For the text-containing cell, return its midpoint in (x, y) coordinate format. 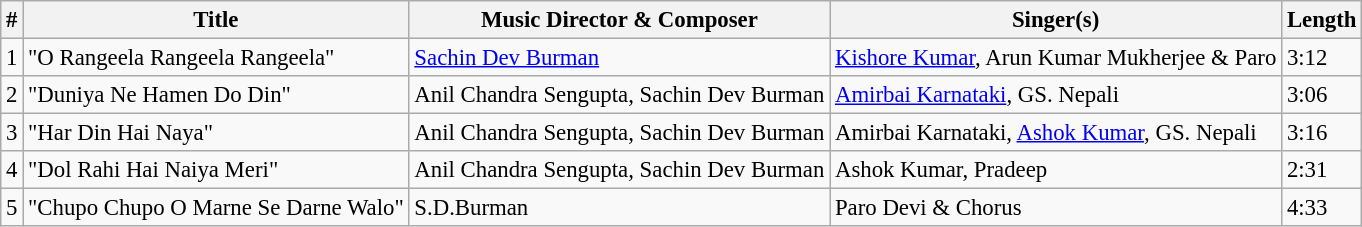
Paro Devi & Chorus (1056, 208)
4:33 (1322, 208)
# (12, 20)
"O Rangeela Rangeela Rangeela" (216, 58)
Amirbai Karnataki, Ashok Kumar, GS. Nepali (1056, 133)
Music Director & Composer (620, 20)
2:31 (1322, 170)
Singer(s) (1056, 20)
5 (12, 208)
Sachin Dev Burman (620, 58)
3 (12, 133)
Ashok Kumar, Pradeep (1056, 170)
3:12 (1322, 58)
2 (12, 95)
"Chupo Chupo O Marne Se Darne Walo" (216, 208)
4 (12, 170)
3:06 (1322, 95)
Length (1322, 20)
"Duniya Ne Hamen Do Din" (216, 95)
1 (12, 58)
"Har Din Hai Naya" (216, 133)
S.D.Burman (620, 208)
Kishore Kumar, Arun Kumar Mukherjee & Paro (1056, 58)
"Dol Rahi Hai Naiya Meri" (216, 170)
Title (216, 20)
Amirbai Karnataki, GS. Nepali (1056, 95)
3:16 (1322, 133)
